Provide the [x, y] coordinate of the cell's center where the given text is located.  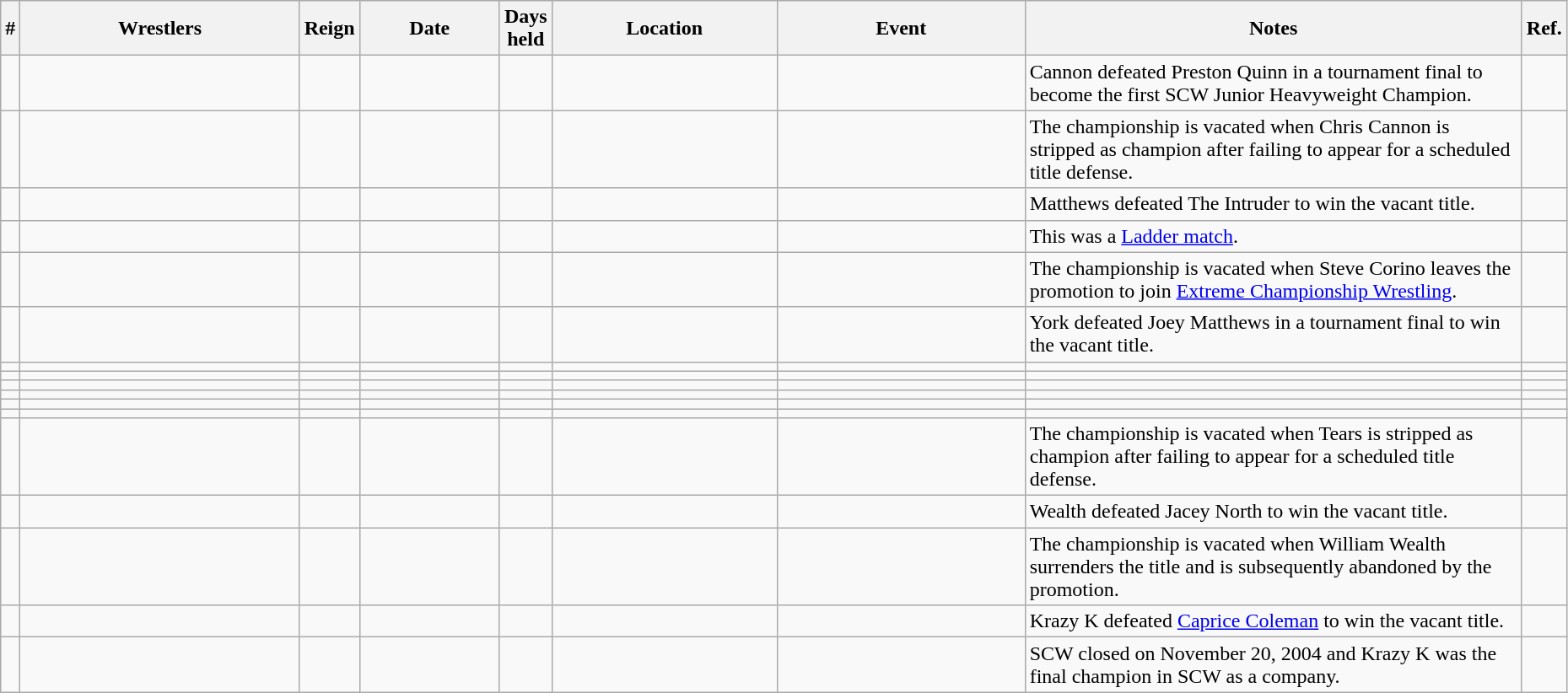
Location [665, 29]
Daysheld [525, 29]
York defeated Joey Matthews in a tournament final to win the vacant title. [1274, 334]
# [10, 29]
Matthews defeated The Intruder to win the vacant title. [1274, 204]
The championship is vacated when Steve Corino leaves the promotion to join Extreme Championship Wrestling. [1274, 280]
SCW closed on November 20, 2004 and Krazy K was the final champion in SCW as a company. [1274, 664]
This was a Ladder match. [1274, 236]
Date [429, 29]
Wrestlers [160, 29]
The championship is vacated when Tears is stripped as champion after failing to appear for a scheduled title defense. [1274, 457]
Ref. [1544, 29]
Wealth defeated Jacey North to win the vacant title. [1274, 512]
Cannon defeated Preston Quinn in a tournament final to become the first SCW Junior Heavyweight Champion. [1274, 83]
Reign [329, 29]
Event [901, 29]
The championship is vacated when Chris Cannon is stripped as champion after failing to appear for a scheduled title defense. [1274, 149]
Notes [1274, 29]
Krazy K defeated Caprice Coleman to win the vacant title. [1274, 621]
The championship is vacated when William Wealth surrenders the title and is subsequently abandoned by the promotion. [1274, 567]
